Capture the cell that displays the provided text and extract its [x, y] central coordinate. 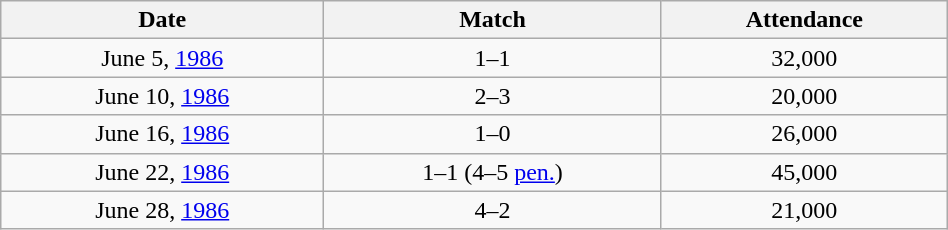
32,000 [804, 58]
2–3 [493, 96]
Attendance [804, 20]
26,000 [804, 134]
45,000 [804, 172]
1–1 [493, 58]
June 22, 1986 [162, 172]
June 5, 1986 [162, 58]
June 16, 1986 [162, 134]
Date [162, 20]
June 28, 1986 [162, 210]
Match [493, 20]
June 10, 1986 [162, 96]
1–1 (4–5 pen.) [493, 172]
21,000 [804, 210]
1–0 [493, 134]
4–2 [493, 210]
20,000 [804, 96]
